Scan for the cell matching the given text and deliver its (X, Y) coordinate at center. 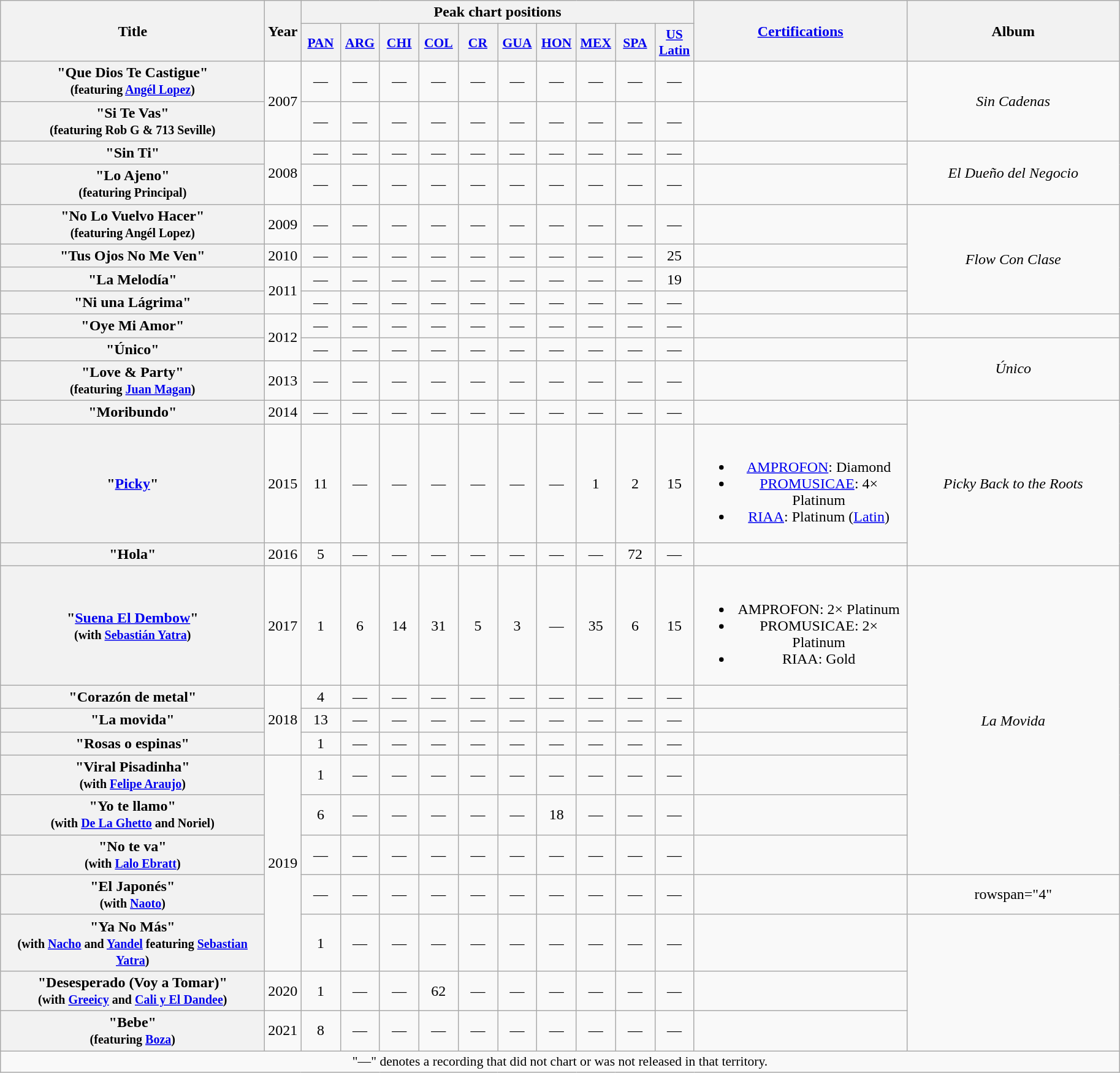
Flow Con Clase (1013, 259)
"Moribundo" (132, 412)
Year (283, 31)
"Love & Party" (featuring Juan Magan) (132, 381)
2015 (283, 483)
25 (674, 256)
8 (321, 1031)
Peak chart positions (498, 12)
13 (321, 720)
"Tus Ojos No Me Ven" (132, 256)
"Lo Ajeno" (featuring Principal) (132, 184)
El Dueño del Negocio (1013, 173)
"La Melodía" (132, 279)
"Desesperado (Voy a Tomar)" (with Greeicy and Cali y El Dandee) (132, 990)
"El Japonés" (with Naoto) (132, 895)
La Movida (1013, 721)
2009 (283, 224)
US Latin (674, 43)
14 (399, 626)
2018 (283, 720)
2013 (283, 381)
CR (478, 43)
"Viral Pisadinha" (with Felipe Araujo) (132, 775)
"Yo te llamo" (with De La Ghetto and Noriel) (132, 815)
"Único" (132, 349)
2019 (283, 863)
"No Lo Vuelvo Hacer" (featuring Angél Lopez) (132, 224)
Certifications (801, 31)
2016 (283, 555)
19 (674, 279)
"Picky" (132, 483)
2012 (283, 337)
PAN (321, 43)
rowspan="4" (1013, 895)
"Suena El Dembow" (with Sebastián Yatra) (132, 626)
"No te va" (with Lalo Ebratt) (132, 854)
Picky Back to the Roots (1013, 483)
Title (132, 31)
"Corazón de metal" (132, 697)
SPA (635, 43)
4 (321, 697)
"Ya No Más" (with Nacho and Yandel featuring Sebastian Yatra) (132, 942)
31 (438, 626)
"Bebe" (featuring Boza) (132, 1031)
AMPROFON: DiamondPROMUSICAE: 4× PlatinumRIAA: Platinum (Latin) (801, 483)
Único (1013, 369)
"Sin Ti" (132, 153)
CHI (399, 43)
18 (557, 815)
2007 (283, 101)
"Que Dios Te Castigue" (featuring Angél Lopez) (132, 81)
62 (438, 990)
72 (635, 555)
11 (321, 483)
"Oye Mi Amor" (132, 325)
ARG (360, 43)
GUA (517, 43)
2008 (283, 173)
2020 (283, 990)
2017 (283, 626)
2010 (283, 256)
2011 (283, 290)
Sin Cadenas (1013, 101)
COL (438, 43)
MEX (596, 43)
"Rosas o espinas" (132, 743)
"—" denotes a recording that did not chart or was not released in that territory. (560, 1061)
35 (596, 626)
2021 (283, 1031)
3 (517, 626)
AMPROFON: 2× PlatinumPROMUSICAE: 2× PlatinumRIAA: Gold (801, 626)
HON (557, 43)
2 (635, 483)
Album (1013, 31)
"Si Te Vas" (featuring Rob G & 713 Seville) (132, 121)
2014 (283, 412)
"Ni una Lágrima" (132, 302)
"Hola" (132, 555)
"La movida" (132, 720)
